Search for the cell housing the specified text and yield its (X, Y) center coordinate. 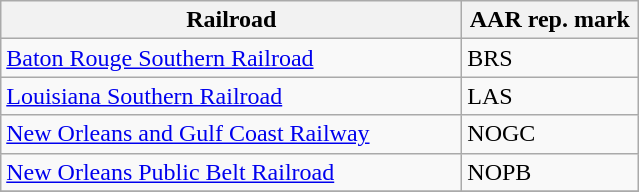
LAS (550, 96)
Railroad (232, 20)
AAR rep. mark (550, 20)
New Orleans Public Belt Railroad (232, 172)
Baton Rouge Southern Railroad (232, 58)
New Orleans and Gulf Coast Railway (232, 134)
NOPB (550, 172)
BRS (550, 58)
NOGC (550, 134)
Louisiana Southern Railroad (232, 96)
